Output the (X, Y) coordinate of the center of the cell containing the given text.  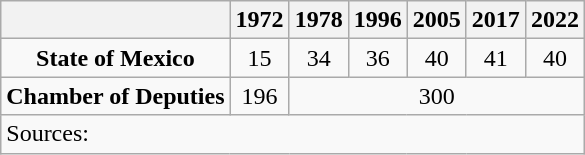
Chamber of Deputies (116, 96)
15 (260, 58)
2017 (496, 20)
300 (436, 96)
1978 (318, 20)
196 (260, 96)
2005 (436, 20)
41 (496, 58)
2022 (554, 20)
State of Mexico (116, 58)
1972 (260, 20)
36 (378, 58)
Sources: (293, 134)
34 (318, 58)
1996 (378, 20)
